Return [x, y] of the center of cell containing provided text 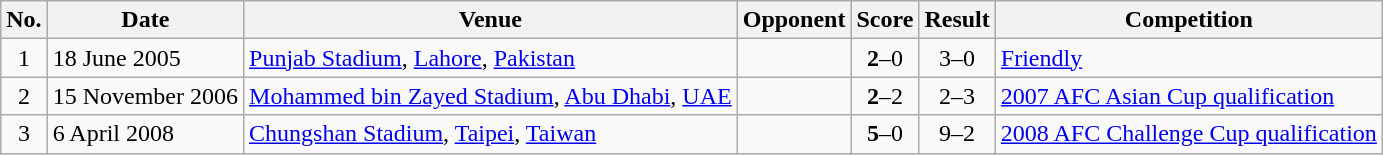
Mohammed bin Zayed Stadium, Abu Dhabi, UAE [491, 96]
3–0 [957, 58]
2008 AFC Challenge Cup qualification [1188, 134]
2–2 [885, 96]
No. [24, 20]
Venue [491, 20]
2 [24, 96]
18 June 2005 [145, 58]
15 November 2006 [145, 96]
9–2 [957, 134]
Opponent [794, 20]
Date [145, 20]
2007 AFC Asian Cup qualification [1188, 96]
Score [885, 20]
Chungshan Stadium, Taipei, Taiwan [491, 134]
2–0 [885, 58]
1 [24, 58]
5–0 [885, 134]
2–3 [957, 96]
Punjab Stadium, Lahore, Pakistan [491, 58]
6 April 2008 [145, 134]
3 [24, 134]
Result [957, 20]
Friendly [1188, 58]
Competition [1188, 20]
